Capture the cell that displays the provided text and extract its (X, Y) central coordinate. 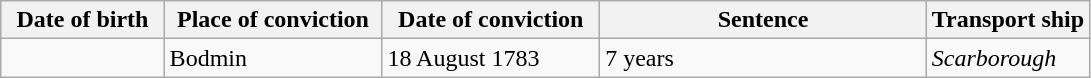
Sentence (764, 20)
Place of conviction (273, 20)
Scarborough (1008, 58)
7 years (764, 58)
18 August 1783 (491, 58)
Bodmin (273, 58)
Date of conviction (491, 20)
Date of birth (82, 20)
Transport ship (1008, 20)
